Identify which cell holds the provided text, then report its (x, y) central coordinate. 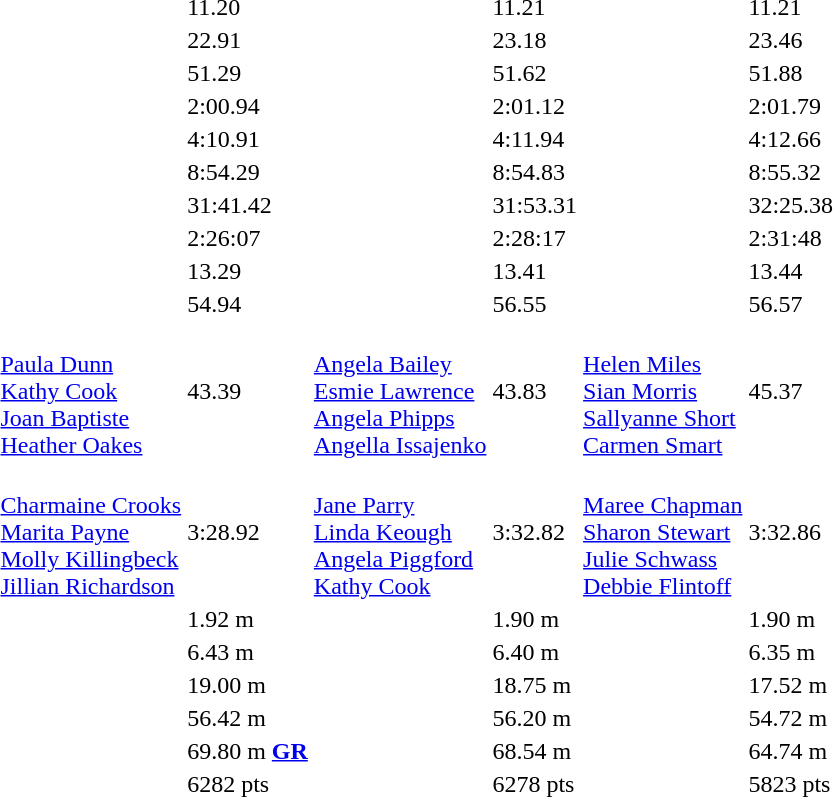
43.39 (248, 391)
6.43 m (248, 652)
22.91 (248, 40)
6.40 m (535, 652)
Jane ParryLinda KeoughAngela PiggfordKathy Cook (400, 532)
8:54.83 (535, 172)
Angela BaileyEsmie LawrenceAngela PhippsAngella Issajenko (400, 391)
Helen MilesSian MorrisSallyanne ShortCarmen Smart (663, 391)
Maree ChapmanSharon StewartJulie SchwassDebbie Flintoff (663, 532)
2:28:17 (535, 238)
2:01.12 (535, 106)
8:54.29 (248, 172)
51.62 (535, 73)
54.94 (248, 304)
13.41 (535, 271)
56.20 m (535, 718)
1.92 m (248, 619)
3:32.82 (535, 532)
43.83 (535, 391)
56.55 (535, 304)
19.00 m (248, 685)
4:11.94 (535, 139)
51.29 (248, 73)
56.42 m (248, 718)
2:26:07 (248, 238)
31:53.31 (535, 205)
4:10.91 (248, 139)
13.29 (248, 271)
69.80 m GR (248, 751)
18.75 m (535, 685)
31:41.42 (248, 205)
3:28.92 (248, 532)
23.18 (535, 40)
2:00.94 (248, 106)
68.54 m (535, 751)
1.90 m (535, 619)
